Identify which cell holds the provided text, then report its (X, Y) central coordinate. 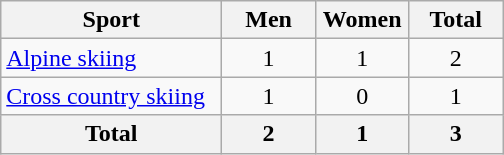
0 (362, 96)
Sport (112, 20)
Women (362, 20)
Alpine skiing (112, 58)
Men (269, 20)
Cross country skiing (112, 96)
3 (456, 134)
